Output the (X, Y) coordinate of the center of the cell containing the given text.  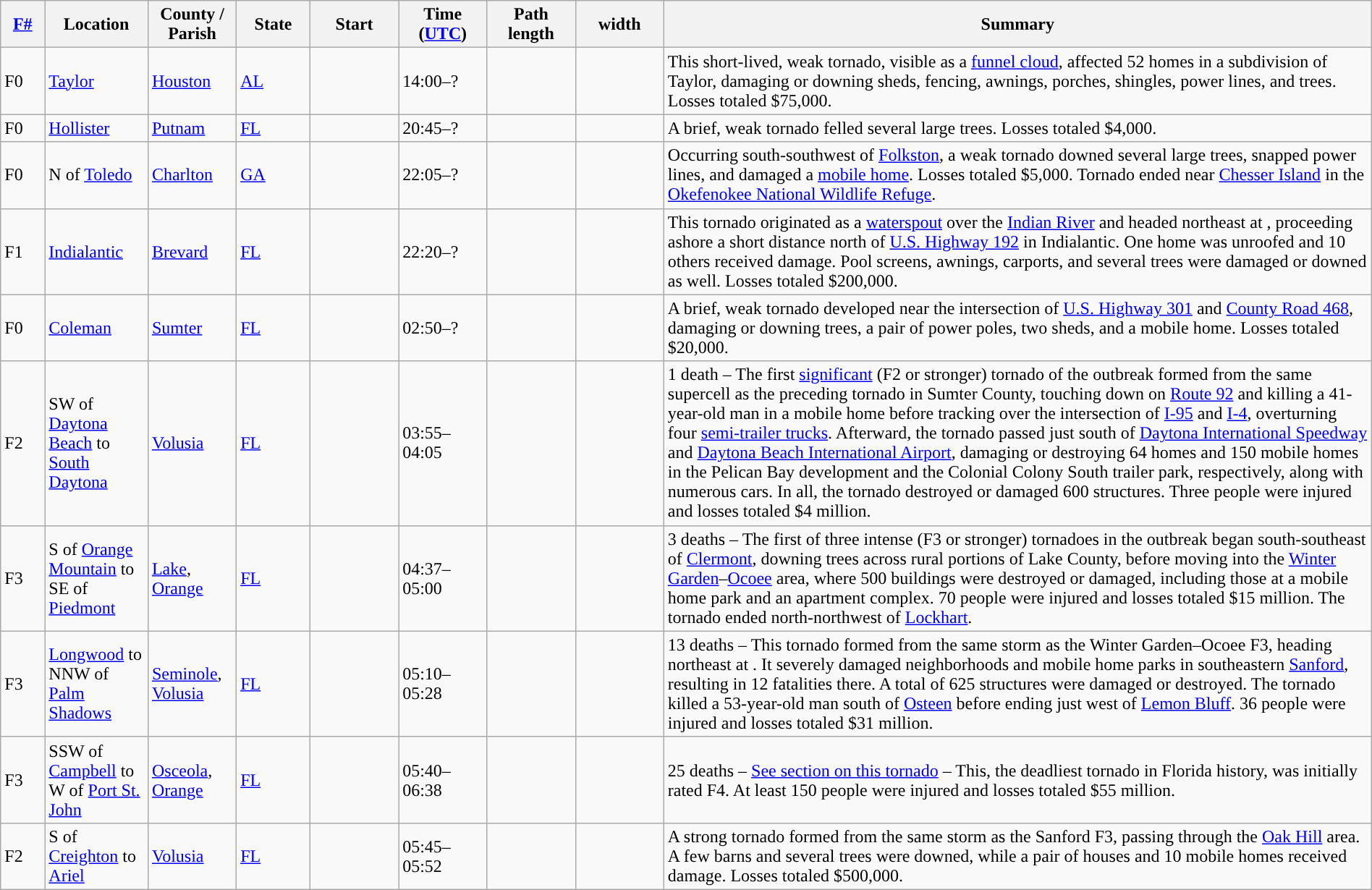
Houston (192, 81)
Time (UTC) (443, 25)
Summary (1017, 25)
Putnam (192, 128)
22:05–? (443, 175)
05:40–06:38 (443, 780)
Charlton (192, 175)
02:50–? (443, 328)
Path length (531, 25)
County / Parish (192, 25)
Sumter (192, 328)
04:37–05:00 (443, 578)
Indialantic (97, 252)
S of Orange Mountain to SE of Piedmont (97, 578)
Hollister (97, 128)
Lake, Orange (192, 578)
22:20–? (443, 252)
N of Toledo (97, 175)
GA (274, 175)
AL (274, 81)
F# (23, 25)
Seminole, Volusia (192, 684)
05:10–05:28 (443, 684)
Coleman (97, 328)
Longwood to NNW of Palm Shadows (97, 684)
20:45–? (443, 128)
State (274, 25)
width (619, 25)
05:45–05:52 (443, 856)
A brief, weak tornado felled several large trees. Losses totaled $4,000. (1017, 128)
Osceola, Orange (192, 780)
Start (354, 25)
Taylor (97, 81)
F1 (23, 252)
Location (97, 25)
Brevard (192, 252)
03:55–04:05 (443, 443)
S of Creighton to Ariel (97, 856)
SSW of Campbell to W of Port St. John (97, 780)
14:00–? (443, 81)
SW of Daytona Beach to South Daytona (97, 443)
